Find where the given text appears and provide that cell's center as (X, Y) coordinate. 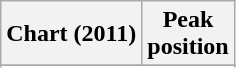
Chart (2011) (72, 34)
Peakposition (188, 34)
